Pinpoint the cell where the given text exists, returning its [X, Y] midpoint coordinate. 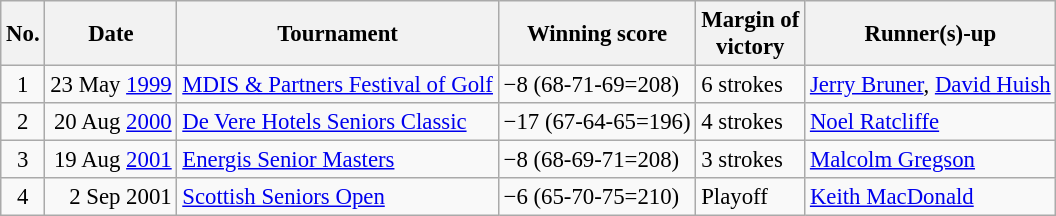
4 [23, 197]
−6 (65-70-75=210) [597, 197]
Noel Ratcliffe [930, 122]
19 Aug 2001 [111, 160]
Tournament [338, 34]
Playoff [750, 197]
Date [111, 34]
2 [23, 122]
No. [23, 34]
Malcolm Gregson [930, 160]
3 [23, 160]
Winning score [597, 34]
6 strokes [750, 85]
2 Sep 2001 [111, 197]
De Vere Hotels Seniors Classic [338, 122]
Margin ofvictory [750, 34]
−8 (68-69-71=208) [597, 160]
4 strokes [750, 122]
23 May 1999 [111, 85]
1 [23, 85]
Runner(s)-up [930, 34]
Scottish Seniors Open [338, 197]
3 strokes [750, 160]
Jerry Bruner, David Huish [930, 85]
−8 (68-71-69=208) [597, 85]
Keith MacDonald [930, 197]
−17 (67-64-65=196) [597, 122]
20 Aug 2000 [111, 122]
MDIS & Partners Festival of Golf [338, 85]
Energis Senior Masters [338, 160]
